Detect which cell encompasses the target text, then output its [x, y] center coordinate. 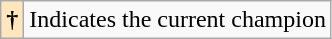
† [12, 20]
Indicates the current champion [178, 20]
